Determine the (X, Y) coordinate at the center of the cell enclosing the given text.  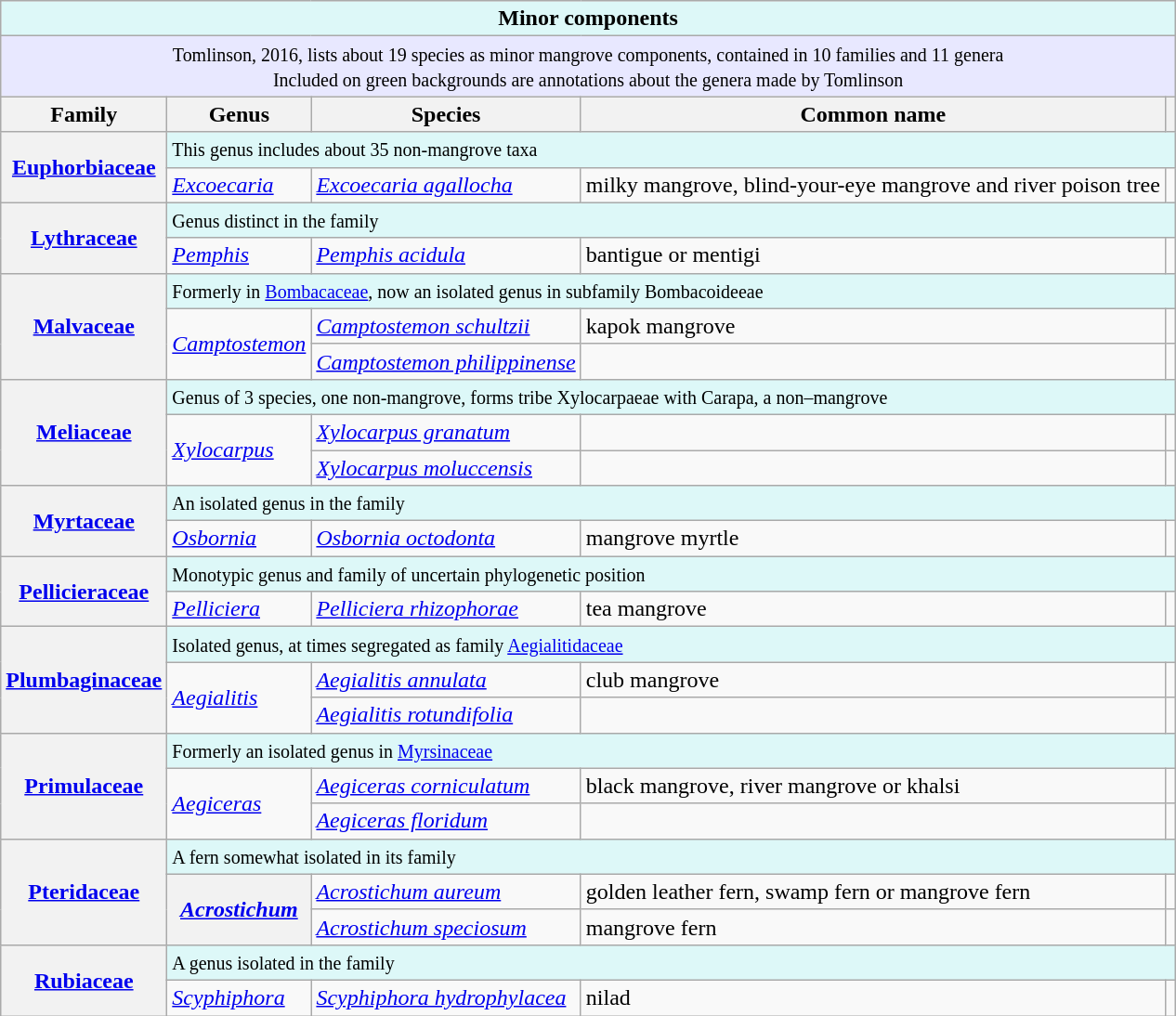
Lythraceae (84, 238)
Aegialitis rotundifolia (446, 715)
black mangrove, river mangrove or khalsi (873, 786)
Plumbaginaceae (84, 680)
Osbornia octodonta (446, 539)
Acrostichum (240, 909)
Rubiaceae (84, 980)
Family (84, 114)
nilad (873, 997)
Genus (240, 114)
Xylocarpus moluccensis (446, 467)
This genus includes about 35 non-mangrove taxa (672, 150)
Pemphis (240, 255)
Osbornia (240, 539)
Isolated genus, at times segregated as family Aegialitidaceae (672, 645)
Scyphiphora hydrophylacea (446, 997)
kapok mangrove (873, 326)
milky mangrove, blind-your-eye mangrove and river poison tree (873, 185)
Meliaceae (84, 432)
Xylocarpus (240, 449)
Myrtaceae (84, 521)
Genus of 3 species, one non-mangrove, forms tribe Xylocarpaeae with Carapa, a non–mangrove (672, 397)
Excoecaria agallocha (446, 185)
Camptostemon schultzii (446, 326)
Aegiceras (240, 803)
Aegialitis (240, 697)
Camptostemon philippinense (446, 361)
Excoecaria (240, 185)
Pelliciera rhizophorae (446, 609)
mangrove fern (873, 927)
Pellicieraceae (84, 592)
Species (446, 114)
Aegiceras floridum (446, 821)
golden leather fern, swamp fern or mangrove fern (873, 892)
Primulaceae (84, 786)
Acrostichum speciosum (446, 927)
A fern somewhat isolated in its family (672, 856)
Minor components (589, 19)
Aegiceras corniculatum (446, 786)
Pemphis acidula (446, 255)
Camptostemon (240, 344)
Euphorbiaceae (84, 167)
Formerly in Bombacaceae, now an isolated genus in subfamily Bombacoideeae (672, 291)
Common name (873, 114)
Pelliciera (240, 609)
Formerly an isolated genus in Myrsinaceae (672, 750)
Pteridaceae (84, 892)
Xylocarpus granatum (446, 432)
An isolated genus in the family (672, 503)
Scyphiphora (240, 997)
mangrove myrtle (873, 539)
Genus distinct in the family (672, 220)
Acrostichum aureum (446, 892)
bantigue or mentigi (873, 255)
A genus isolated in the family (672, 962)
tea mangrove (873, 609)
Aegialitis annulata (446, 680)
club mangrove (873, 680)
Monotypic genus and family of uncertain phylogenetic position (672, 574)
Malvaceae (84, 326)
